Capture the cell that displays the provided text and extract its [X, Y] central coordinate. 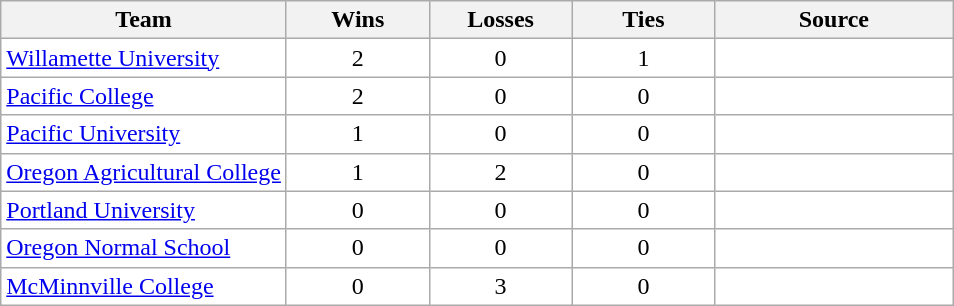
Oregon Normal School [144, 248]
Willamette University [144, 58]
Pacific University [144, 134]
3 [500, 286]
Pacific College [144, 96]
McMinnville College [144, 286]
Wins [358, 20]
Source [834, 20]
Losses [500, 20]
Oregon Agricultural College [144, 172]
Portland University [144, 210]
Ties [644, 20]
Team [144, 20]
